Return (X, Y) of the center of cell containing provided text 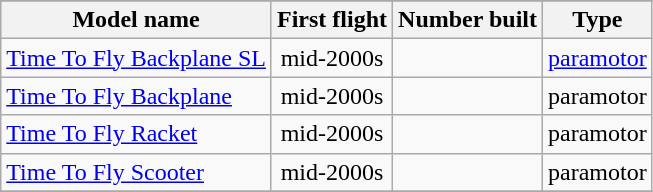
Time To Fly Backplane (136, 96)
Time To Fly Racket (136, 134)
Type (598, 20)
Time To Fly Scooter (136, 172)
First flight (332, 20)
Model name (136, 20)
Number built (468, 20)
Time To Fly Backplane SL (136, 58)
